Provide the [X, Y] coordinate of the cell's center where the given text is located.  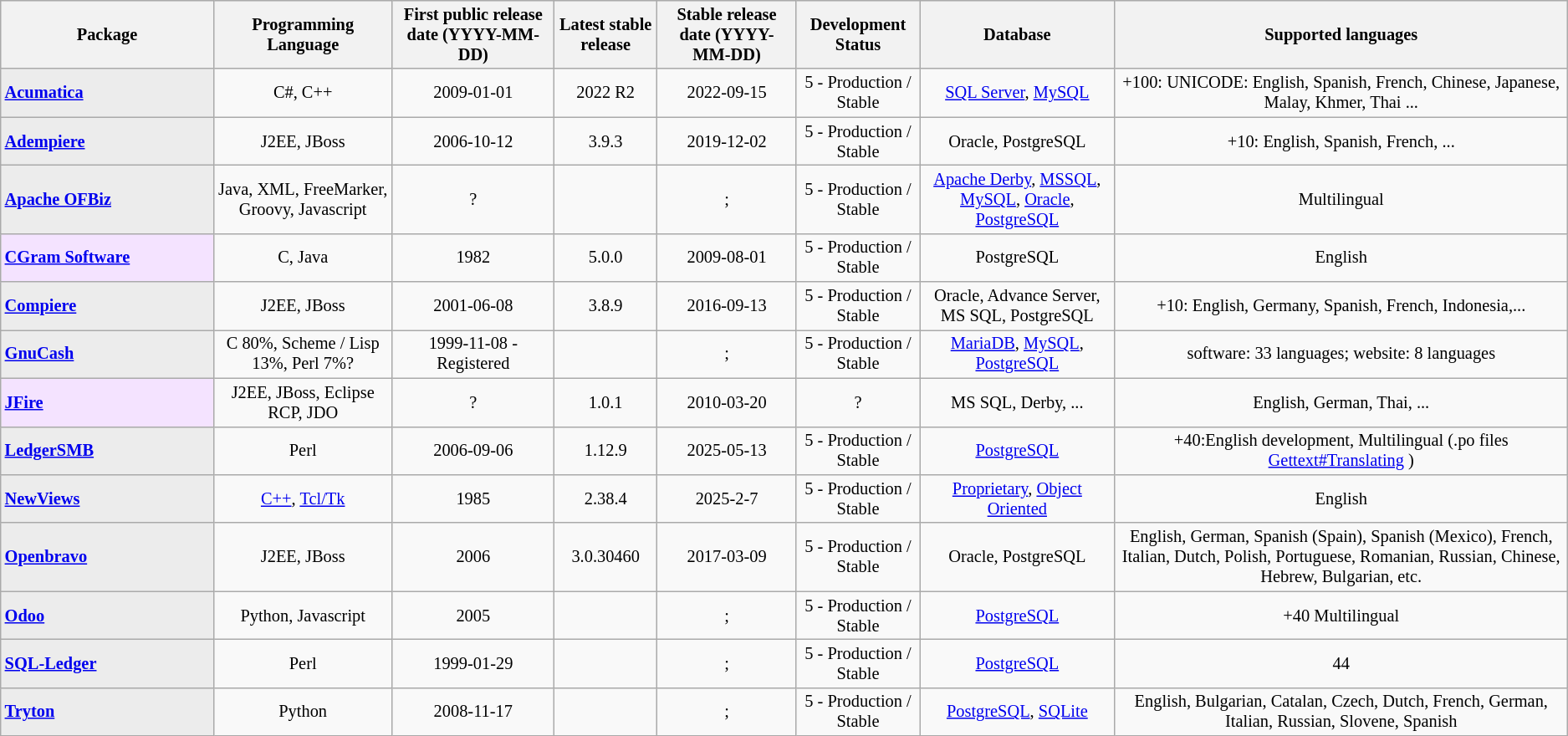
Latest stable release [605, 34]
Database [1017, 34]
+40 Multilingual [1341, 616]
44 [1341, 663]
Supported languages [1341, 34]
+100: UNICODE: English, Spanish, French, Chinese, Japanese, Malay, Khmer, Thai ... [1341, 93]
3.0.30460 [605, 557]
Proprietary, Object Oriented [1017, 498]
JFire [107, 402]
MS SQL, Derby, ... [1017, 402]
2022 R2 [605, 93]
Development Status [858, 34]
+10: English, Spanish, French, ... [1341, 141]
English, German, Spanish (Spain), Spanish (Mexico), French, Italian, Dutch, Polish, Portuguese, Romanian, Russian, Chinese, Hebrew, Bulgarian, etc. [1341, 557]
CGram Software [107, 258]
PostgreSQL, SQLite [1017, 712]
2006-09-06 [473, 451]
Programming Language [303, 34]
LedgerSMB [107, 451]
2025-05-13 [727, 451]
Openbravo [107, 557]
2008-11-17 [473, 712]
Package [107, 34]
C, Java [303, 258]
2017-03-09 [727, 557]
C 80%, Scheme / Lisp 13%, Perl 7%? [303, 354]
NewViews [107, 498]
1.12.9 [605, 451]
2009-08-01 [727, 258]
GnuCash [107, 354]
Oracle, Advance Server, MS SQL, PostgreSQL [1017, 306]
1982 [473, 258]
Tryton [107, 712]
Acumatica [107, 93]
Odoo [107, 616]
software: 33 languages; website: 8 languages [1341, 354]
Python [303, 712]
2006 [473, 557]
3.8.9 [605, 306]
English, German, Thai, ... [1341, 402]
Adempiere [107, 141]
2022-09-15 [727, 93]
3.9.3 [605, 141]
2019-12-02 [727, 141]
2001-06-08 [473, 306]
+40:English development, Multilingual (.po files Gettext#Translating ) [1341, 451]
Compiere [107, 306]
+10: English, Germany, Spanish, French, Indonesia,... [1341, 306]
Apache OFBiz [107, 199]
Apache Derby, MSSQL, MySQL, Oracle, PostgreSQL [1017, 199]
1985 [473, 498]
1999-11-08 - Registered [473, 354]
J2EE, JBoss, Eclipse RCP, JDO [303, 402]
5.0.0 [605, 258]
Multilingual [1341, 199]
2006-10-12 [473, 141]
2010-03-20 [727, 402]
2009-01-01 [473, 93]
SQL Server, MySQL [1017, 93]
C#, C++ [303, 93]
2.38.4 [605, 498]
MariaDB, MySQL, PostgreSQL [1017, 354]
First public release date (YYYY-MM-DD) [473, 34]
2005 [473, 616]
SQL-Ledger [107, 663]
1999-01-29 [473, 663]
Python, Javascript [303, 616]
C++, Tcl/Tk [303, 498]
English, Bulgarian, Catalan, Czech, Dutch, French, German, Italian, Russian, Slovene, Spanish [1341, 712]
1.0.1 [605, 402]
Stable release date (YYYY-MM-DD) [727, 34]
2025-2-7 [727, 498]
Java, XML, FreeMarker, Groovy, Javascript [303, 199]
2016-09-13 [727, 306]
